Scan for the cell matching the given text and deliver its (X, Y) coordinate at center. 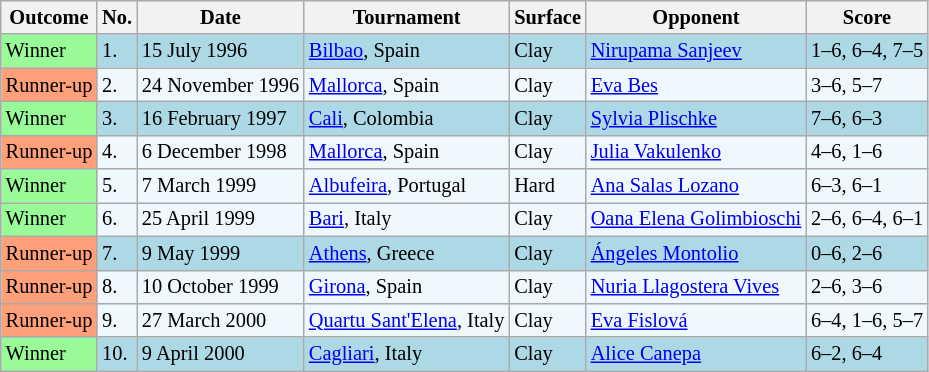
1. (117, 51)
Outcome (49, 17)
6–4, 1–6, 5–7 (867, 320)
1–6, 6–4, 7–5 (867, 51)
Ana Salas Lozano (696, 186)
Ángeles Montolio (696, 253)
Nuria Llagostera Vives (696, 287)
15 July 1996 (220, 51)
8. (117, 287)
No. (117, 17)
9. (117, 320)
4–6, 1–6 (867, 152)
Albufeira, Portugal (406, 186)
Eva Fislová (696, 320)
24 November 1996 (220, 85)
2–6, 3–6 (867, 287)
Cali, Colombia (406, 118)
27 March 2000 (220, 320)
Julia Vakulenko (696, 152)
Alice Canepa (696, 354)
5. (117, 186)
Nirupama Sanjeev (696, 51)
Sylvia Plischke (696, 118)
Bari, Italy (406, 219)
6. (117, 219)
2. (117, 85)
Opponent (696, 17)
Eva Bes (696, 85)
7 March 1999 (220, 186)
3–6, 5–7 (867, 85)
Bilbao, Spain (406, 51)
6 December 1998 (220, 152)
7–6, 6–3 (867, 118)
0–6, 2–6 (867, 253)
Hard (547, 186)
Oana Elena Golimbioschi (696, 219)
4. (117, 152)
Date (220, 17)
10. (117, 354)
7. (117, 253)
Score (867, 17)
9 April 2000 (220, 354)
Surface (547, 17)
9 May 1999 (220, 253)
Girona, Spain (406, 287)
10 October 1999 (220, 287)
3. (117, 118)
Athens, Greece (406, 253)
6–3, 6–1 (867, 186)
25 April 1999 (220, 219)
Quartu Sant'Elena, Italy (406, 320)
16 February 1997 (220, 118)
Tournament (406, 17)
2–6, 6–4, 6–1 (867, 219)
6–2, 6–4 (867, 354)
Cagliari, Italy (406, 354)
